Pinpoint the cell where the given text exists, returning its (X, Y) midpoint coordinate. 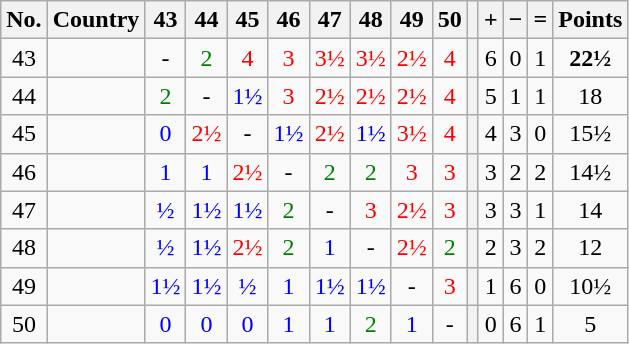
+ (490, 20)
Country (96, 20)
12 (590, 248)
10½ (590, 286)
= (540, 20)
Points (590, 20)
14 (590, 210)
18 (590, 96)
− (516, 20)
15½ (590, 134)
22½ (590, 58)
No. (24, 20)
14½ (590, 172)
